Identify which cell holds the provided text, then report its (X, Y) central coordinate. 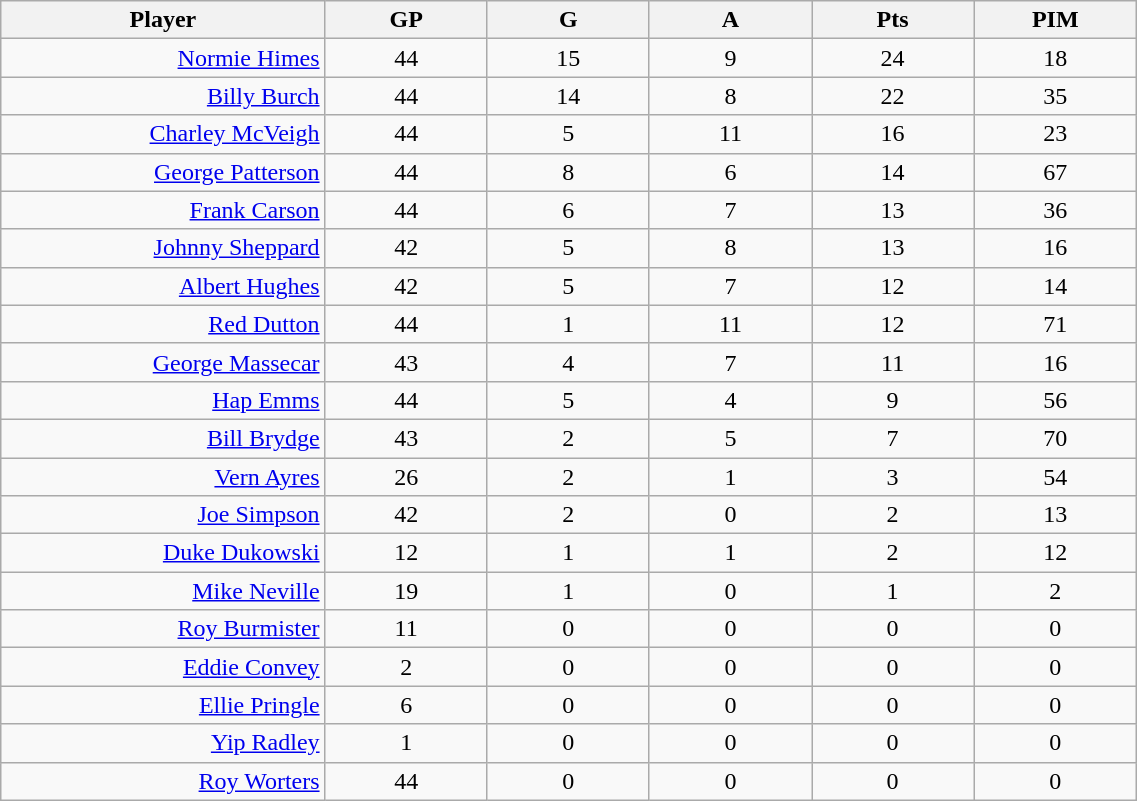
Red Dutton (163, 324)
24 (893, 58)
George Massecar (163, 362)
56 (1056, 400)
Yip Radley (163, 743)
George Patterson (163, 172)
35 (1056, 96)
3 (893, 477)
Albert Hughes (163, 286)
Pts (893, 20)
23 (1056, 134)
26 (406, 477)
70 (1056, 438)
71 (1056, 324)
Duke Dukowski (163, 553)
Player (163, 20)
Roy Worters (163, 781)
Hap Emms (163, 400)
Ellie Pringle (163, 705)
A (730, 20)
G (568, 20)
18 (1056, 58)
Billy Burch (163, 96)
Normie Himes (163, 58)
Joe Simpson (163, 515)
Eddie Convey (163, 667)
Mike Neville (163, 591)
Johnny Sheppard (163, 248)
67 (1056, 172)
Vern Ayres (163, 477)
36 (1056, 210)
Charley McVeigh (163, 134)
GP (406, 20)
19 (406, 591)
15 (568, 58)
54 (1056, 477)
22 (893, 96)
Bill Brydge (163, 438)
Roy Burmister (163, 629)
Frank Carson (163, 210)
PIM (1056, 20)
